Output the (X, Y) coordinate of the center of the cell containing the given text.  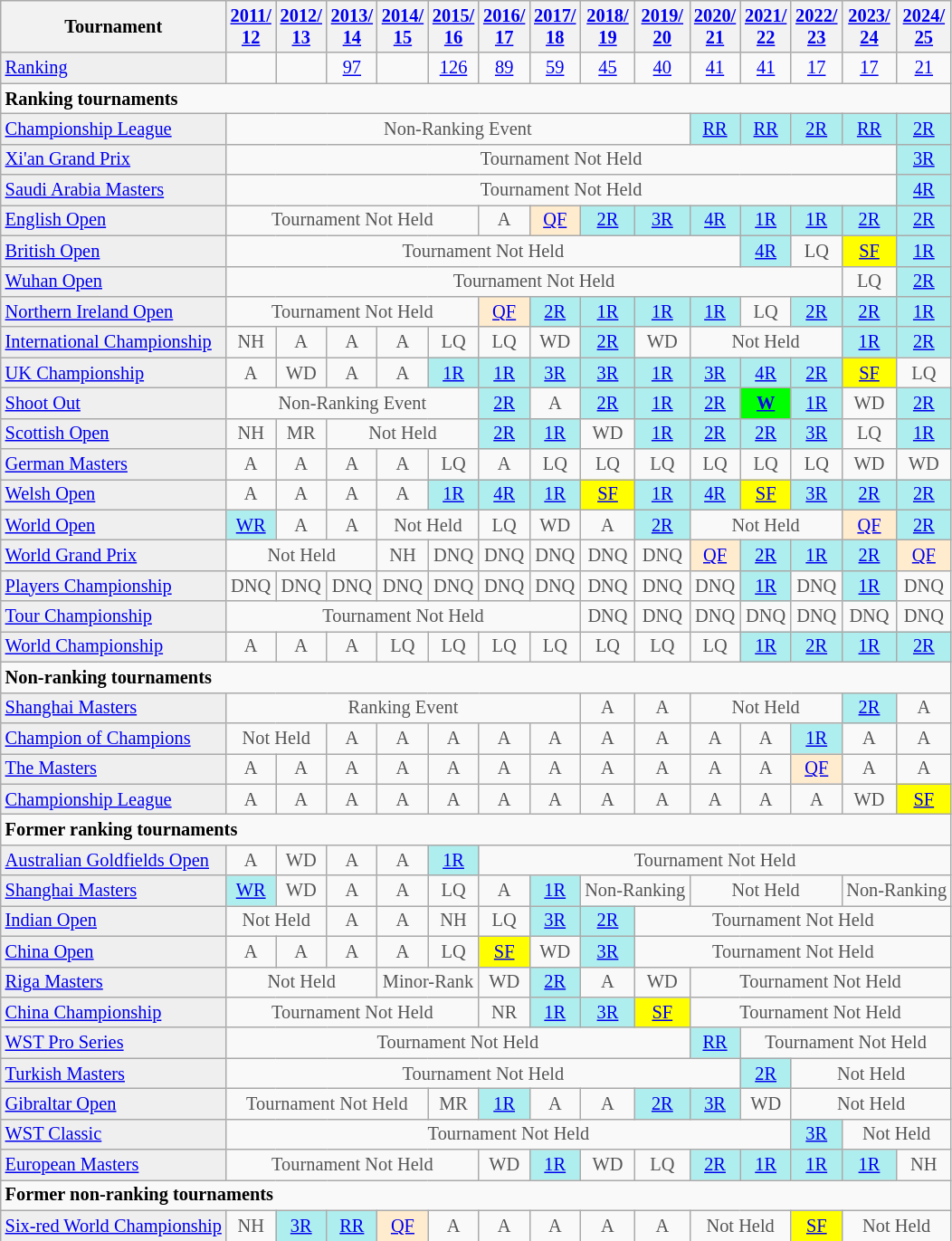
2015/16 (453, 26)
Ranking (114, 68)
Northern Ireland Open (114, 311)
40 (662, 68)
2012/13 (301, 26)
Champion of Champions (114, 738)
World Championship (114, 646)
Riga Masters (114, 982)
The Masters (114, 768)
UK Championship (114, 373)
Wuhan Open (114, 282)
Players Championship (114, 586)
Minor-Rank (428, 982)
Australian Goldfields Open (114, 860)
126 (453, 68)
British Open (114, 251)
W (766, 403)
International Championship (114, 342)
Turkish Masters (114, 1074)
97 (352, 68)
2020/21 (715, 26)
Former ranking tournaments (476, 829)
NR (504, 1012)
Indian Open (114, 921)
Ranking tournaments (476, 99)
2019/20 (662, 26)
2023/24 (869, 26)
2013/14 (352, 26)
2021/22 (766, 26)
2011/12 (252, 26)
45 (607, 68)
World Grand Prix (114, 555)
World Open (114, 525)
China Open (114, 951)
German Masters (114, 464)
Scottish Open (114, 434)
European Masters (114, 1165)
2017/18 (555, 26)
Xi'an Grand Prix (114, 159)
Ranking Event (404, 708)
China Championship (114, 1012)
2022/23 (816, 26)
Gibraltar Open (114, 1103)
2016/17 (504, 26)
Welsh Open (114, 494)
59 (555, 68)
89 (504, 68)
21 (924, 68)
Six-red World Championship (114, 1226)
2024/25 (924, 26)
Tour Championship (114, 616)
2014/15 (403, 26)
Saudi Arabia Masters (114, 190)
WST Classic (114, 1134)
2018/19 (607, 26)
Tournament (114, 26)
WST Pro Series (114, 1043)
Shoot Out (114, 403)
Former non-ranking tournaments (476, 1195)
Non-ranking tournaments (476, 677)
English Open (114, 220)
